Extract the (X, Y) coordinate from the center of the cell holding the provided text.  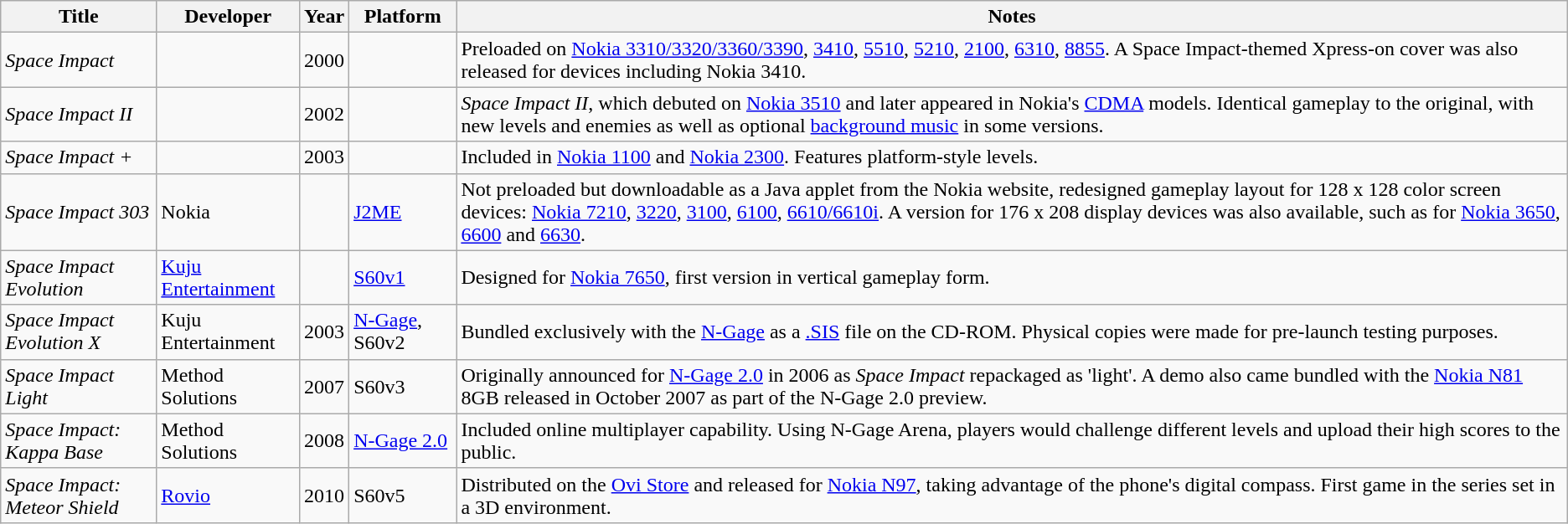
Platform (403, 17)
J2ME (403, 212)
Rovio (228, 496)
Designed for Nokia 7650, first version in vertical gameplay form. (1012, 278)
Notes (1012, 17)
Space Impact: Kappa Base (79, 440)
Space Impact II (79, 114)
Included in Nokia 1100 and Nokia 2300. Features platform-style levels. (1012, 157)
2010 (325, 496)
Space Impact + (79, 157)
S60v5 (403, 496)
2007 (325, 387)
S60v1 (403, 278)
Title (79, 17)
Nokia (228, 212)
2008 (325, 440)
S60v3 (403, 387)
2000 (325, 60)
Bundled exclusively with the N-Gage as a .SIS file on the CD-ROM. Physical copies were made for pre-launch testing purposes. (1012, 331)
N-Gage 2.0 (403, 440)
N-Gage, S60v2 (403, 331)
Space Impact (79, 60)
Developer (228, 17)
Space Impact Evolution X (79, 331)
Space Impact: Meteor Shield (79, 496)
Included online multiplayer capability. Using N-Gage Arena, players would challenge different levels and upload their high scores to the public. (1012, 440)
Year (325, 17)
Space Impact Evolution (79, 278)
Space Impact 303 (79, 212)
Space Impact Light (79, 387)
2002 (325, 114)
